Pinpoint the cell where the given text exists, returning its (X, Y) midpoint coordinate. 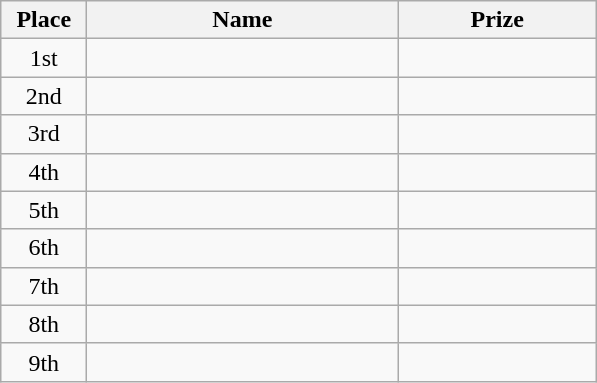
8th (44, 324)
Prize (498, 20)
3rd (44, 134)
7th (44, 286)
1st (44, 58)
Place (44, 20)
2nd (44, 96)
4th (44, 172)
9th (44, 362)
Name (242, 20)
5th (44, 210)
6th (44, 248)
